Search for the cell housing the specified text and yield its [X, Y] center coordinate. 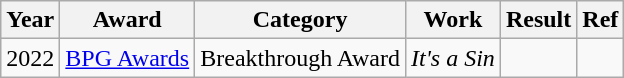
Ref [600, 20]
Breakthrough Award [300, 58]
Award [128, 20]
Category [300, 20]
Year [30, 20]
Result [538, 20]
BPG Awards [128, 58]
2022 [30, 58]
Work [454, 20]
It's a Sin [454, 58]
